Extract the (X, Y) coordinate from the center of the cell holding the provided text.  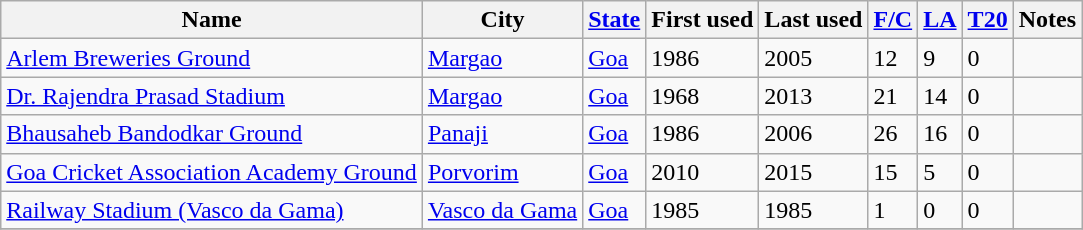
5 (940, 172)
Dr. Rajendra Prasad Stadium (212, 96)
26 (893, 134)
LA (940, 20)
Last used (814, 20)
14 (940, 96)
State (614, 20)
2005 (814, 58)
Goa Cricket Association Academy Ground (212, 172)
T20 (988, 20)
Railway Stadium (Vasco da Gama) (212, 210)
1968 (702, 96)
21 (893, 96)
2006 (814, 134)
First used (702, 20)
12 (893, 58)
City (502, 20)
F/C (893, 20)
Name (212, 20)
1 (893, 210)
Notes (1047, 20)
Porvorim (502, 172)
Panaji (502, 134)
2013 (814, 96)
9 (940, 58)
16 (940, 134)
2015 (814, 172)
Bhausaheb Bandodkar Ground (212, 134)
2010 (702, 172)
Vasco da Gama (502, 210)
Arlem Breweries Ground (212, 58)
15 (893, 172)
